Return [x, y] of the center of cell containing provided text 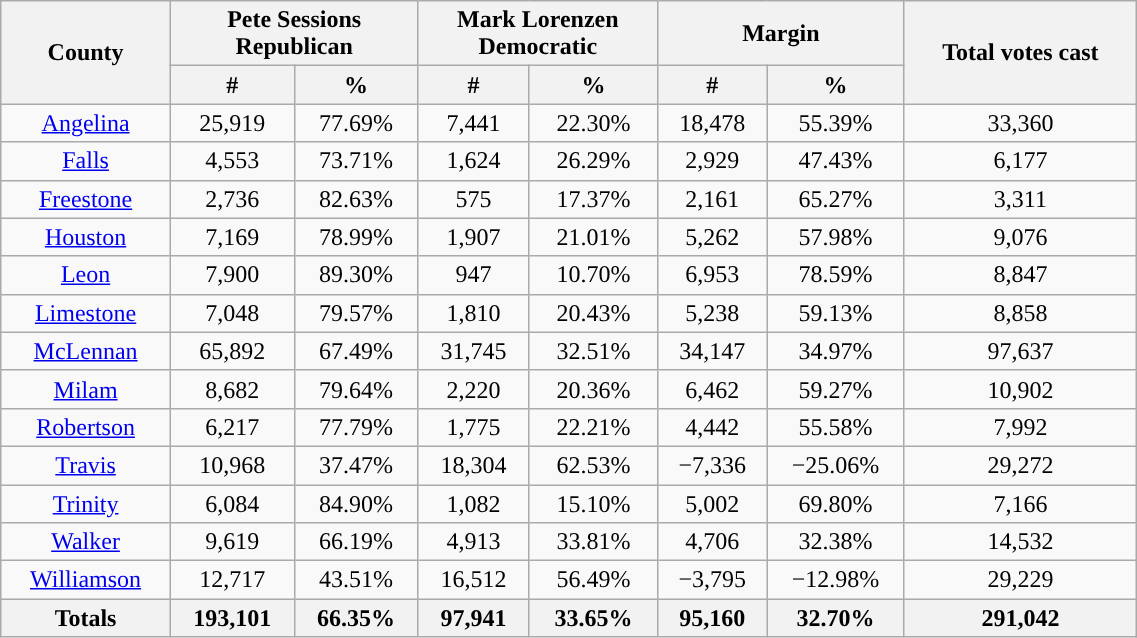
Milam [86, 389]
Leon [86, 275]
7,166 [1020, 503]
4,553 [232, 161]
73.71% [356, 161]
Freestone [86, 199]
26.29% [594, 161]
5,238 [712, 313]
31,745 [474, 351]
22.30% [594, 123]
34,147 [712, 351]
9,619 [232, 542]
65,892 [232, 351]
77.69% [356, 123]
Margin [781, 34]
Total votes cast [1020, 52]
8,682 [232, 389]
947 [474, 275]
10,902 [1020, 389]
59.27% [836, 389]
Travis [86, 465]
6,953 [712, 275]
4,913 [474, 542]
7,992 [1020, 427]
7,441 [474, 123]
1,810 [474, 313]
33.65% [594, 618]
65.27% [836, 199]
291,042 [1020, 618]
84.90% [356, 503]
193,101 [232, 618]
Angelina [86, 123]
10,968 [232, 465]
17.37% [594, 199]
29,272 [1020, 465]
57.98% [836, 237]
66.35% [356, 618]
1,082 [474, 503]
43.51% [356, 580]
29,229 [1020, 580]
7,900 [232, 275]
14,532 [1020, 542]
32.38% [836, 542]
33.81% [594, 542]
Walker [86, 542]
79.64% [356, 389]
18,304 [474, 465]
1,624 [474, 161]
37.47% [356, 465]
8,847 [1020, 275]
1,907 [474, 237]
2,736 [232, 199]
15.10% [594, 503]
95,160 [712, 618]
Williamson [86, 580]
89.30% [356, 275]
20.36% [594, 389]
6,084 [232, 503]
1,775 [474, 427]
10.70% [594, 275]
Houston [86, 237]
5,262 [712, 237]
Totals [86, 618]
25,919 [232, 123]
62.53% [594, 465]
22.21% [594, 427]
6,217 [232, 427]
3,311 [1020, 199]
66.19% [356, 542]
−7,336 [712, 465]
6,177 [1020, 161]
2,161 [712, 199]
79.57% [356, 313]
2,929 [712, 161]
Pete SessionsRepublican [294, 34]
33,360 [1020, 123]
Falls [86, 161]
6,462 [712, 389]
2,220 [474, 389]
32.70% [836, 618]
77.79% [356, 427]
69.80% [836, 503]
55.39% [836, 123]
47.43% [836, 161]
21.01% [594, 237]
34.97% [836, 351]
82.63% [356, 199]
Trinity [86, 503]
Limestone [86, 313]
97,637 [1020, 351]
5,002 [712, 503]
18,478 [712, 123]
Mark LorenzenDemocratic [538, 34]
59.13% [836, 313]
56.49% [594, 580]
97,941 [474, 618]
575 [474, 199]
12,717 [232, 580]
County [86, 52]
−25.06% [836, 465]
Robertson [86, 427]
McLennan [86, 351]
55.58% [836, 427]
16,512 [474, 580]
67.49% [356, 351]
78.99% [356, 237]
−12.98% [836, 580]
7,169 [232, 237]
7,048 [232, 313]
8,858 [1020, 313]
4,706 [712, 542]
4,442 [712, 427]
9,076 [1020, 237]
78.59% [836, 275]
−3,795 [712, 580]
32.51% [594, 351]
20.43% [594, 313]
